Extract the (X, Y) coordinate from the center of the cell holding the provided text.  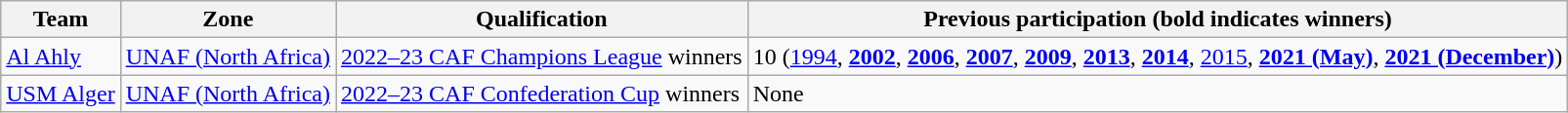
Zone (228, 19)
USM Alger (61, 94)
2022–23 CAF Confederation Cup winners (542, 94)
2022–23 CAF Champions League winners (542, 56)
None (1158, 94)
Previous participation (bold indicates winners) (1158, 19)
Qualification (542, 19)
10 (1994, 2002, 2006, 2007, 2009, 2013, 2014, 2015, 2021 (May), 2021 (December)) (1158, 56)
Al Ahly (61, 56)
Team (61, 19)
